Extract the [X, Y] coordinate from the center of the cell holding the provided text.  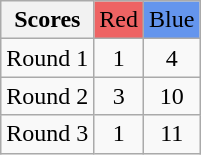
Scores [48, 20]
Round 2 [48, 96]
Round 3 [48, 134]
Round 1 [48, 58]
4 [172, 58]
10 [172, 96]
3 [119, 96]
Blue [172, 20]
Red [119, 20]
11 [172, 134]
